Search for the cell housing the specified text and yield its (x, y) center coordinate. 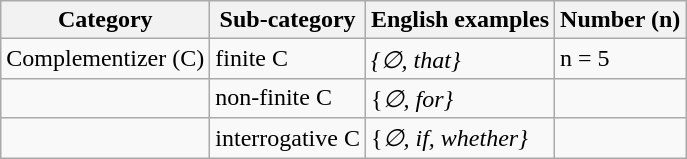
{∅, that} (460, 59)
Category (106, 20)
Number (n) (620, 20)
interrogative C (288, 138)
Complementizer (C) (106, 59)
{∅, for} (460, 98)
English examples (460, 20)
n = 5 (620, 59)
Sub-category (288, 20)
{∅, if, whether} (460, 138)
finite C (288, 59)
non-finite C (288, 98)
